Scan for the cell matching the given text and deliver its (X, Y) coordinate at center. 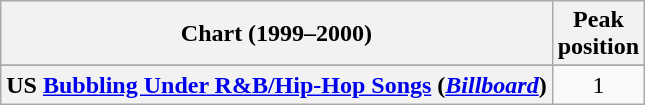
Peakposition (598, 34)
US Bubbling Under R&B/Hip-Hop Songs (Billboard) (276, 85)
1 (598, 85)
Chart (1999–2000) (276, 34)
